Output the (x, y) coordinate of the center of the cell containing the given text.  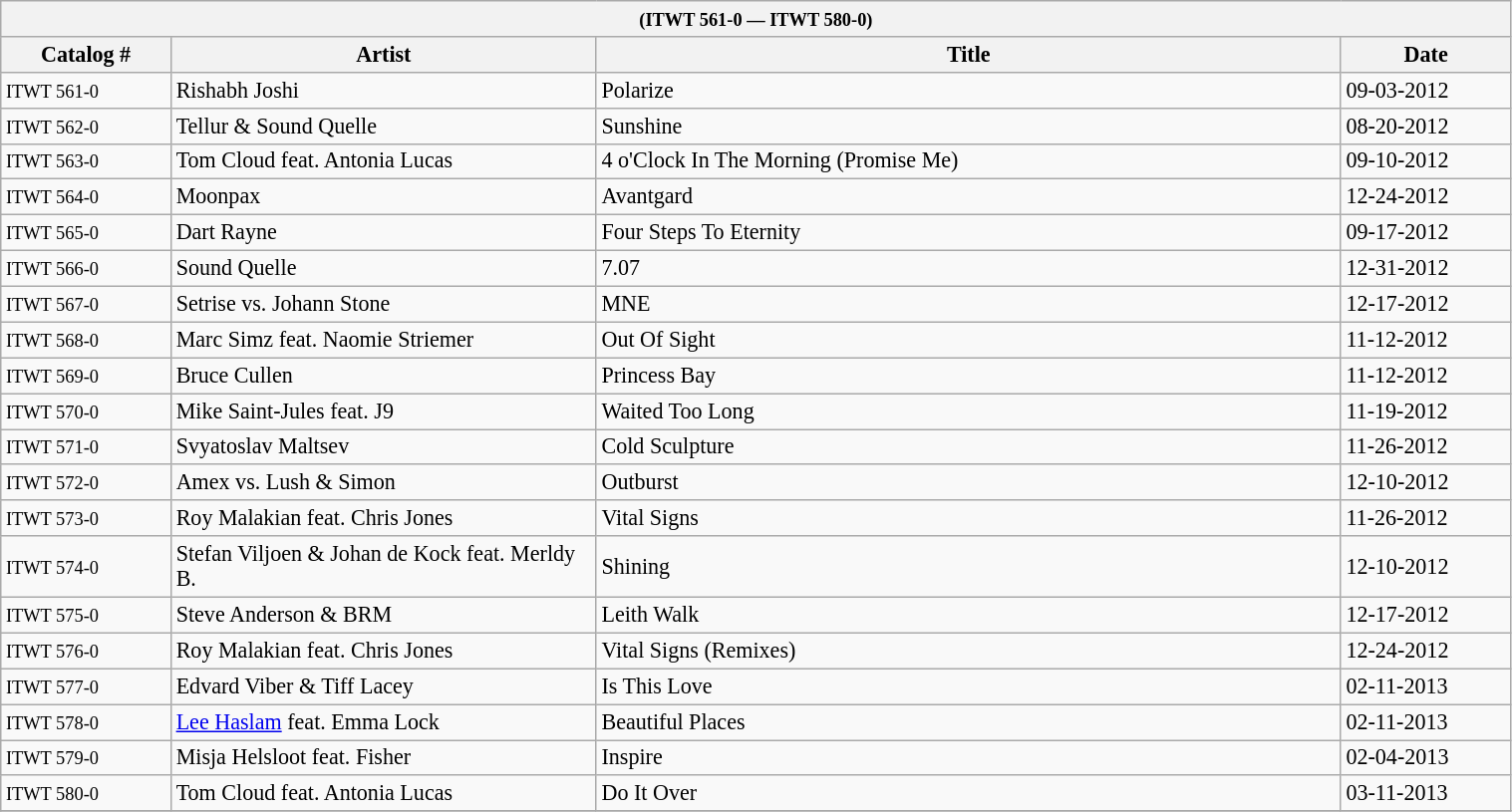
03-11-2013 (1425, 793)
Inspire (969, 757)
11-19-2012 (1425, 410)
Princess Bay (969, 376)
Marc Simz feat. Naomie Striemer (383, 340)
Leith Walk (969, 615)
ITWT 561-0 (86, 90)
ITWT 572-0 (86, 482)
Catalog # (86, 54)
Edvard Viber & Tiff Lacey (383, 686)
12-31-2012 (1425, 268)
Title (969, 54)
Four Steps To Eternity (969, 232)
(ITWT 561-0 — ITWT 580-0) (756, 18)
09-17-2012 (1425, 232)
Misja Helsloot feat. Fisher (383, 757)
ITWT 576-0 (86, 651)
ITWT 565-0 (86, 232)
ITWT 571-0 (86, 446)
ITWT 579-0 (86, 757)
Vital Signs (Remixes) (969, 651)
Sunshine (969, 126)
Moonpax (383, 197)
Polarize (969, 90)
Stefan Viljoen & Johan de Kock feat. Merldy B. (383, 566)
ITWT 577-0 (86, 686)
ITWT 573-0 (86, 518)
Steve Anderson & BRM (383, 615)
Dart Rayne (383, 232)
ITWT 563-0 (86, 161)
Do It Over (969, 793)
Amex vs. Lush & Simon (383, 482)
Beautiful Places (969, 721)
Avantgard (969, 197)
4 o'Clock In The Morning (Promise Me) (969, 161)
Svyatoslav Maltsev (383, 446)
Tellur & Sound Quelle (383, 126)
02-04-2013 (1425, 757)
ITWT 580-0 (86, 793)
ITWT 575-0 (86, 615)
Lee Haslam feat. Emma Lock (383, 721)
ITWT 567-0 (86, 304)
Bruce Cullen (383, 376)
Cold Sculpture (969, 446)
ITWT 578-0 (86, 721)
ITWT 568-0 (86, 340)
Artist (383, 54)
Outburst (969, 482)
ITWT 574-0 (86, 566)
ITWT 564-0 (86, 197)
Mike Saint-Jules feat. J9 (383, 410)
Waited Too Long (969, 410)
Date (1425, 54)
09-03-2012 (1425, 90)
Rishabh Joshi (383, 90)
ITWT 570-0 (86, 410)
Out Of Sight (969, 340)
09-10-2012 (1425, 161)
Is This Love (969, 686)
Shining (969, 566)
ITWT 562-0 (86, 126)
MNE (969, 304)
ITWT 566-0 (86, 268)
Setrise vs. Johann Stone (383, 304)
08-20-2012 (1425, 126)
Sound Quelle (383, 268)
ITWT 569-0 (86, 376)
Vital Signs (969, 518)
7.07 (969, 268)
